Pinpoint the cell where the given text exists, returning its [x, y] midpoint coordinate. 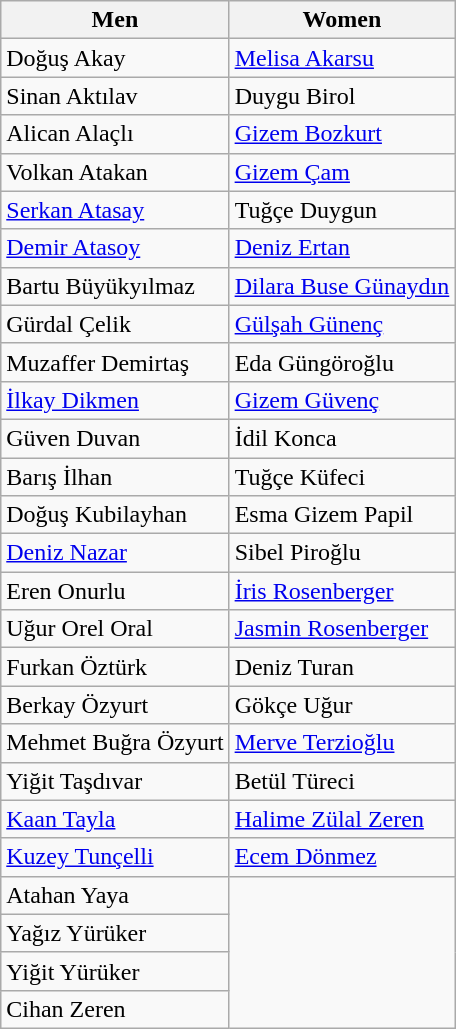
Betül Türeci [342, 781]
Bartu Büyükyılmaz [115, 286]
Gizem Güvenç [342, 400]
Gürdal Çelik [115, 324]
Women [342, 20]
Yağız Yürüker [115, 933]
Sibel Piroğlu [342, 553]
Tuğçe Küfeci [342, 477]
Eren Onurlu [115, 591]
İlkay Dikmen [115, 400]
Gizem Bozkurt [342, 134]
Ecem Dönmez [342, 857]
Demir Atasoy [115, 248]
Melisa Akarsu [342, 58]
Mehmet Buğra Özyurt [115, 743]
Muzaffer Demirtaş [115, 362]
Yiğit Taşdıvar [115, 781]
Duygu Birol [342, 96]
Cihan Zeren [115, 1009]
Kuzey Tunçelli [115, 857]
Atahan Yaya [115, 895]
İris Rosenberger [342, 591]
Berkay Özyurt [115, 705]
Tuğçe Duygun [342, 210]
Barış İlhan [115, 477]
Gizem Çam [342, 172]
Eda Güngöroğlu [342, 362]
Volkan Atakan [115, 172]
Deniz Ertan [342, 248]
Deniz Nazar [115, 553]
Uğur Orel Oral [115, 629]
Furkan Öztürk [115, 667]
Gökçe Uğur [342, 705]
İdil Konca [342, 438]
Serkan Atasay [115, 210]
Deniz Turan [342, 667]
Jasmin Rosenberger [342, 629]
Sinan Aktılav [115, 96]
Alican Alaçlı [115, 134]
Gülşah Günenç [342, 324]
Merve Terzioğlu [342, 743]
Doğuş Kubilayhan [115, 515]
Men [115, 20]
Dilara Buse Günaydın [342, 286]
Güven Duvan [115, 438]
Yiğit Yürüker [115, 971]
Kaan Tayla [115, 819]
Halime Zülal Zeren [342, 819]
Esma Gizem Papil [342, 515]
Doğuş Akay [115, 58]
